Capture the cell that displays the provided text and extract its [x, y] central coordinate. 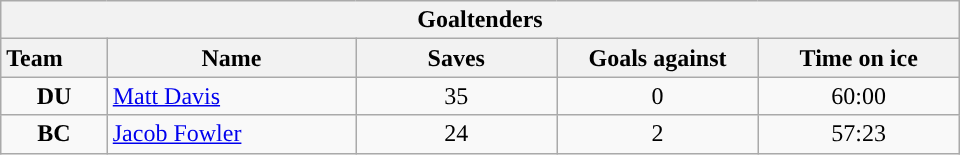
Time on ice [858, 58]
DU [54, 96]
2 [658, 134]
35 [456, 96]
Team [54, 58]
Goals against [658, 58]
BC [54, 134]
Matt Davis [232, 96]
Saves [456, 58]
0 [658, 96]
Goaltenders [480, 20]
Name [232, 58]
Jacob Fowler [232, 134]
24 [456, 134]
57:23 [858, 134]
60:00 [858, 96]
